Extract the [X, Y] coordinate from the center of the cell holding the provided text.  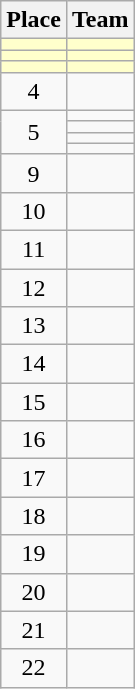
15 [34, 402]
9 [34, 173]
5 [34, 132]
18 [34, 516]
4 [34, 91]
10 [34, 211]
22 [34, 668]
Place [34, 20]
13 [34, 326]
19 [34, 554]
14 [34, 364]
Team [100, 20]
20 [34, 592]
16 [34, 440]
21 [34, 630]
12 [34, 287]
17 [34, 478]
11 [34, 249]
